Pinpoint the cell where the given text exists, returning its [X, Y] midpoint coordinate. 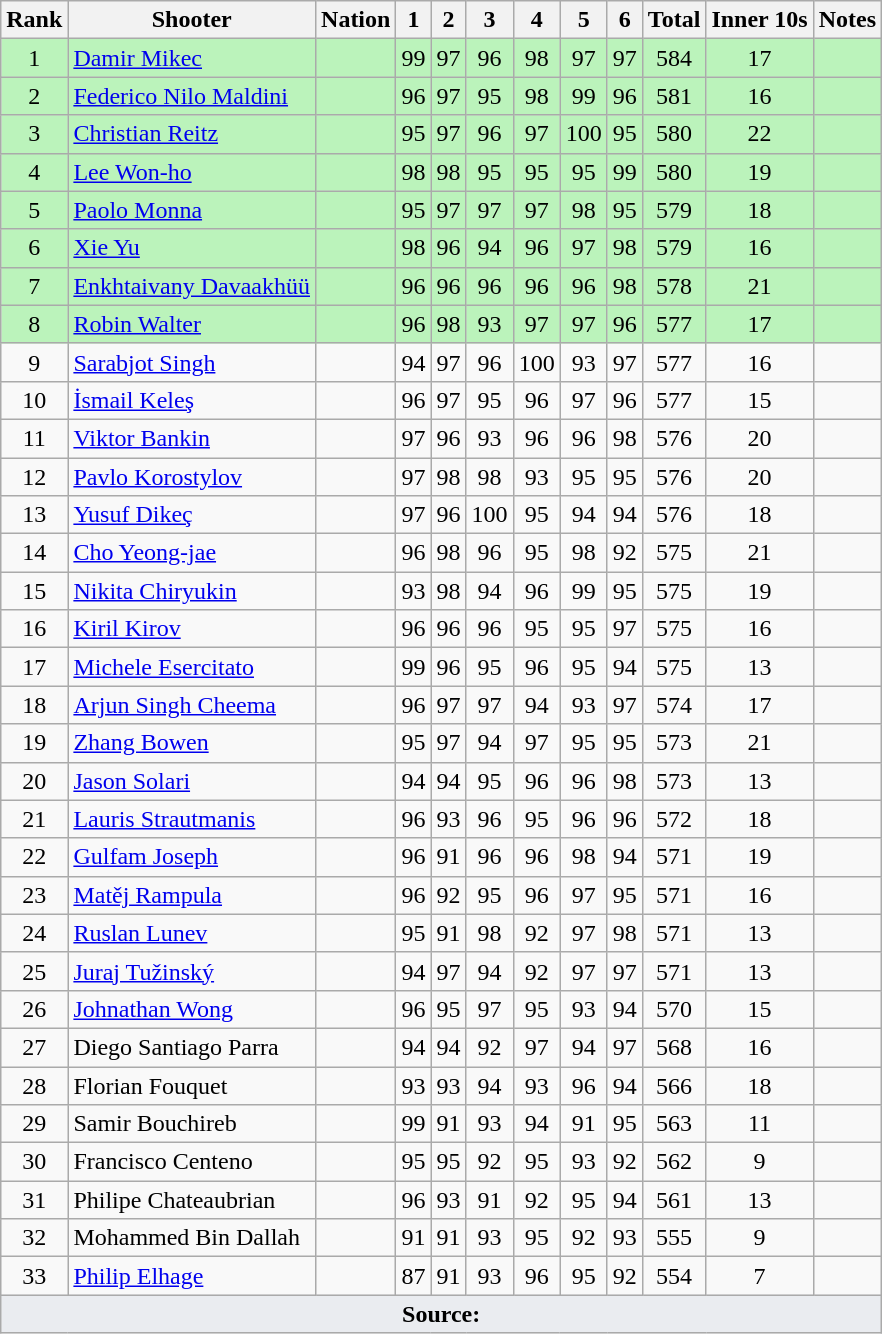
Michele Esercitato [192, 667]
Mohammed Bin Dallah [192, 1238]
Philip Elhage [192, 1276]
Source: [442, 1314]
555 [674, 1238]
23 [34, 895]
Diego Santiago Parra [192, 1047]
563 [674, 1124]
Sarabjot Singh [192, 362]
562 [674, 1162]
554 [674, 1276]
32 [34, 1238]
Robin Walter [192, 324]
561 [674, 1200]
31 [34, 1200]
572 [674, 819]
Florian Fouquet [192, 1085]
Jason Solari [192, 781]
Nation [356, 20]
Juraj Tužinský [192, 971]
Viktor Bankin [192, 438]
Yusuf Dikeç [192, 515]
Lauris Strautmanis [192, 819]
Total [674, 20]
Kiril Kirov [192, 629]
584 [674, 58]
Johnathan Wong [192, 1009]
24 [34, 933]
570 [674, 1009]
Damir Mikec [192, 58]
10 [34, 400]
568 [674, 1047]
Matěj Rampula [192, 895]
Christian Reitz [192, 134]
574 [674, 705]
Cho Yeong-jae [192, 553]
566 [674, 1085]
İsmail Keleş [192, 400]
Rank [34, 20]
Xie Yu [192, 248]
29 [34, 1124]
Samir Bouchireb [192, 1124]
30 [34, 1162]
Philipe Chateaubrian [192, 1200]
Lee Won-ho [192, 172]
87 [414, 1276]
Federico Nilo Maldini [192, 96]
26 [34, 1009]
Arjun Singh Cheema [192, 705]
12 [34, 477]
8 [34, 324]
28 [34, 1085]
Notes [847, 20]
25 [34, 971]
Shooter [192, 20]
27 [34, 1047]
14 [34, 553]
Ruslan Lunev [192, 933]
581 [674, 96]
33 [34, 1276]
578 [674, 286]
Enkhtaivany Davaakhüü [192, 286]
Gulfam Joseph [192, 857]
Inner 10s [760, 20]
Nikita Chiryukin [192, 591]
Pavlo Korostylov [192, 477]
Francisco Centeno [192, 1162]
Paolo Monna [192, 210]
Zhang Bowen [192, 743]
